Return [x, y] of the center of cell containing provided text 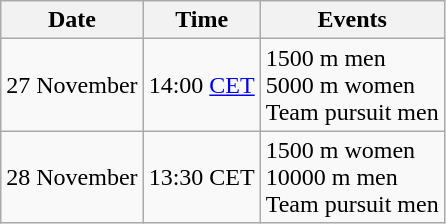
1500 m men5000 m womenTeam pursuit men [352, 85]
27 November [72, 85]
1500 m women10000 m menTeam pursuit men [352, 177]
13:30 CET [202, 177]
Date [72, 20]
Events [352, 20]
14:00 CET [202, 85]
Time [202, 20]
28 November [72, 177]
